For the text-containing cell, return its midpoint in [X, Y] coordinate format. 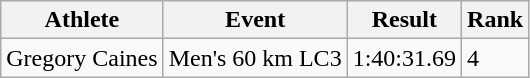
Result [404, 20]
1:40:31.69 [404, 58]
Event [255, 20]
Men's 60 km LC3 [255, 58]
Gregory Caines [82, 58]
Athlete [82, 20]
Rank [496, 20]
4 [496, 58]
